Extract the (X, Y) coordinate from the center of the cell holding the provided text.  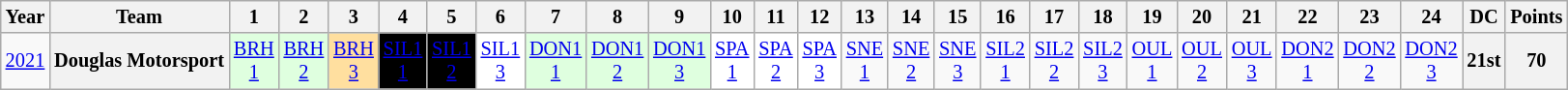
Points (1536, 16)
6 (500, 16)
BRH2 (304, 61)
17 (1054, 16)
1 (254, 16)
DC (1484, 16)
15 (957, 16)
SIL13 (500, 61)
20 (1202, 16)
Year (25, 16)
13 (865, 16)
5 (451, 16)
Team (139, 16)
DON23 (1431, 61)
19 (1153, 16)
22 (1307, 16)
10 (732, 16)
11 (775, 16)
9 (679, 16)
OUL2 (1202, 61)
OUL1 (1153, 61)
DON22 (1369, 61)
DON13 (679, 61)
SIL22 (1054, 61)
8 (617, 16)
SIL21 (1005, 61)
SPA1 (732, 61)
SIL12 (451, 61)
Douglas Motorsport (139, 61)
SPA3 (819, 61)
OUL3 (1252, 61)
SPA2 (775, 61)
3 (354, 16)
21 (1252, 16)
SNE3 (957, 61)
SNE1 (865, 61)
21st (1484, 61)
16 (1005, 16)
70 (1536, 61)
14 (911, 16)
4 (403, 16)
23 (1369, 16)
SIL11 (403, 61)
SNE2 (911, 61)
DON21 (1307, 61)
18 (1102, 16)
DON11 (556, 61)
7 (556, 16)
2021 (25, 61)
BRH3 (354, 61)
BRH1 (254, 61)
24 (1431, 16)
DON12 (617, 61)
2 (304, 16)
12 (819, 16)
SIL23 (1102, 61)
